Identify which cell holds the provided text, then report its (X, Y) central coordinate. 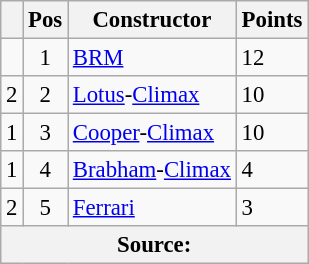
Source: (154, 245)
Cooper-Climax (152, 133)
12 (272, 58)
5 (46, 208)
Points (272, 20)
Pos (46, 20)
Ferrari (152, 208)
Constructor (152, 20)
Lotus-Climax (152, 95)
Brabham-Climax (152, 170)
BRM (152, 58)
